Output the [X, Y] coordinate of the center of the cell containing the given text.  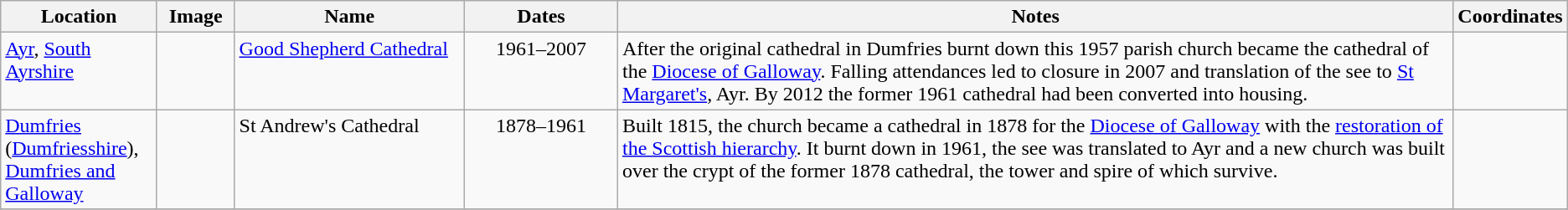
Location [79, 17]
Good Shepherd Cathedral [349, 71]
Image [196, 17]
Name [349, 17]
1878–1961 [541, 159]
1961–2007 [541, 71]
Dates [541, 17]
Dumfries (Dumfriesshire), Dumfries and Galloway [79, 159]
Coordinates [1510, 17]
Notes [1035, 17]
Ayr, South Ayrshire [79, 71]
St Andrew's Cathedral [349, 159]
